Search for the cell housing the specified text and yield its (x, y) center coordinate. 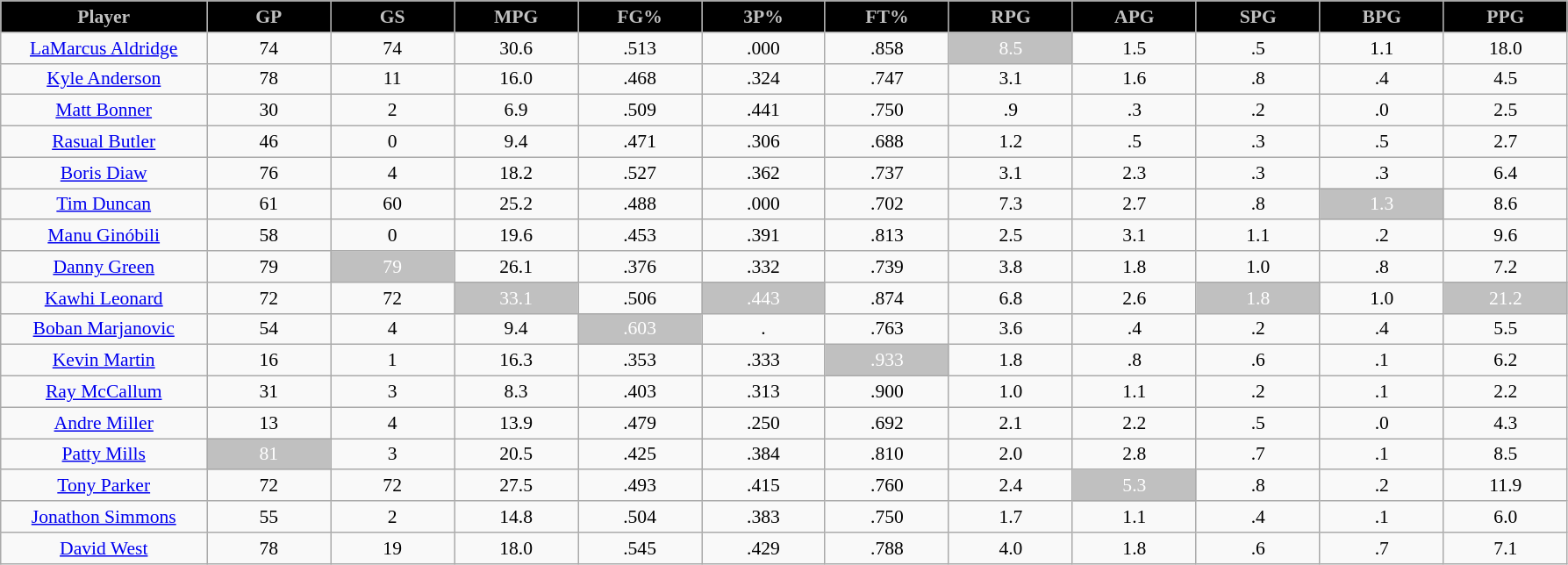
7.2 (1506, 267)
.9 (1011, 111)
1.5 (1134, 48)
MPG (516, 17)
.468 (641, 79)
.933 (886, 361)
Player (104, 17)
2.4 (1011, 486)
1.2 (1011, 142)
GP (268, 17)
Tony Parker (104, 486)
6.0 (1506, 517)
7.1 (1506, 548)
11.9 (1506, 486)
14.8 (516, 517)
.479 (641, 423)
.692 (886, 423)
13 (268, 423)
Manu Ginóbili (104, 236)
Matt Bonner (104, 111)
58 (268, 236)
.333 (763, 361)
1 (393, 361)
11 (393, 79)
Tim Duncan (104, 204)
13.9 (516, 423)
16 (268, 361)
.739 (886, 267)
.429 (763, 548)
4.3 (1506, 423)
20.5 (516, 454)
30.6 (516, 48)
6.4 (1506, 173)
.506 (641, 298)
3.6 (1011, 329)
.763 (886, 329)
David West (104, 548)
Kyle Anderson (104, 79)
.813 (886, 236)
19 (393, 548)
.504 (641, 517)
.453 (641, 236)
GS (393, 17)
.471 (641, 142)
Kawhi Leonard (104, 298)
19.6 (516, 236)
Kevin Martin (104, 361)
4.0 (1011, 548)
.353 (641, 361)
Danny Green (104, 267)
.493 (641, 486)
27.5 (516, 486)
.313 (763, 392)
.425 (641, 454)
2.6 (1134, 298)
.488 (641, 204)
1.3 (1381, 204)
.332 (763, 267)
.747 (886, 79)
.513 (641, 48)
.306 (763, 142)
Patty Mills (104, 454)
33.1 (516, 298)
Ray McCallum (104, 392)
26.1 (516, 267)
18.2 (516, 173)
. (763, 329)
.858 (886, 48)
PPG (1506, 17)
Boris Diaw (104, 173)
.688 (886, 142)
.384 (763, 454)
31 (268, 392)
Boban Marjanovic (104, 329)
.603 (641, 329)
Jonathon Simmons (104, 517)
1.7 (1011, 517)
.874 (886, 298)
2.0 (1011, 454)
.527 (641, 173)
76 (268, 173)
16.0 (516, 79)
60 (393, 204)
SPG (1258, 17)
25.2 (516, 204)
.788 (886, 548)
30 (268, 111)
.362 (763, 173)
RPG (1011, 17)
8.6 (1506, 204)
APG (1134, 17)
BPG (1381, 17)
.250 (763, 423)
6.2 (1506, 361)
.900 (886, 392)
3P% (763, 17)
9.6 (1506, 236)
61 (268, 204)
.443 (763, 298)
.441 (763, 111)
16.3 (516, 361)
7.3 (1011, 204)
8.3 (516, 392)
.702 (886, 204)
.810 (886, 454)
21.2 (1506, 298)
.383 (763, 517)
55 (268, 517)
.324 (763, 79)
Rasual Butler (104, 142)
.403 (641, 392)
.376 (641, 267)
FG% (641, 17)
.509 (641, 111)
3.8 (1011, 267)
LaMarcus Aldridge (104, 48)
FT% (886, 17)
6.9 (516, 111)
.415 (763, 486)
2.3 (1134, 173)
81 (268, 454)
2.8 (1134, 454)
5.5 (1506, 329)
46 (268, 142)
.760 (886, 486)
54 (268, 329)
.737 (886, 173)
5.3 (1134, 486)
2.1 (1011, 423)
.391 (763, 236)
Andre Miller (104, 423)
1.6 (1134, 79)
4.5 (1506, 79)
.545 (641, 548)
6.8 (1011, 298)
